For the text-containing cell, return its midpoint in (X, Y) coordinate format. 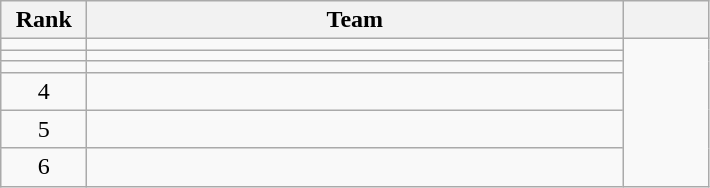
6 (44, 167)
Team (355, 20)
4 (44, 91)
Rank (44, 20)
5 (44, 129)
